Pinpoint the cell where the given text exists, returning its [X, Y] midpoint coordinate. 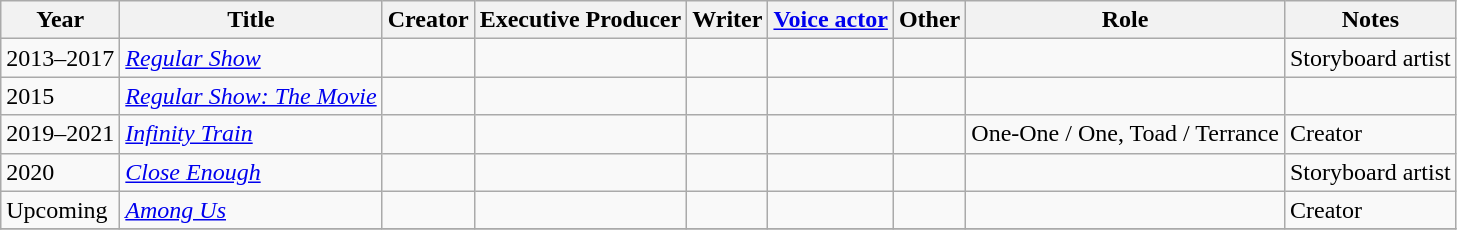
One-One / One, Toad / Terrance [1126, 134]
2015 [60, 96]
2019–2021 [60, 134]
2013–2017 [60, 58]
Year [60, 20]
Voice actor [830, 20]
Close Enough [251, 172]
Among Us [251, 210]
Upcoming [60, 210]
Regular Show [251, 58]
Infinity Train [251, 134]
2020 [60, 172]
Regular Show: The Movie [251, 96]
Executive Producer [580, 20]
Other [929, 20]
Title [251, 20]
Writer [728, 20]
Role [1126, 20]
Notes [1370, 20]
